Extract the [X, Y] coordinate from the center of the cell holding the provided text.  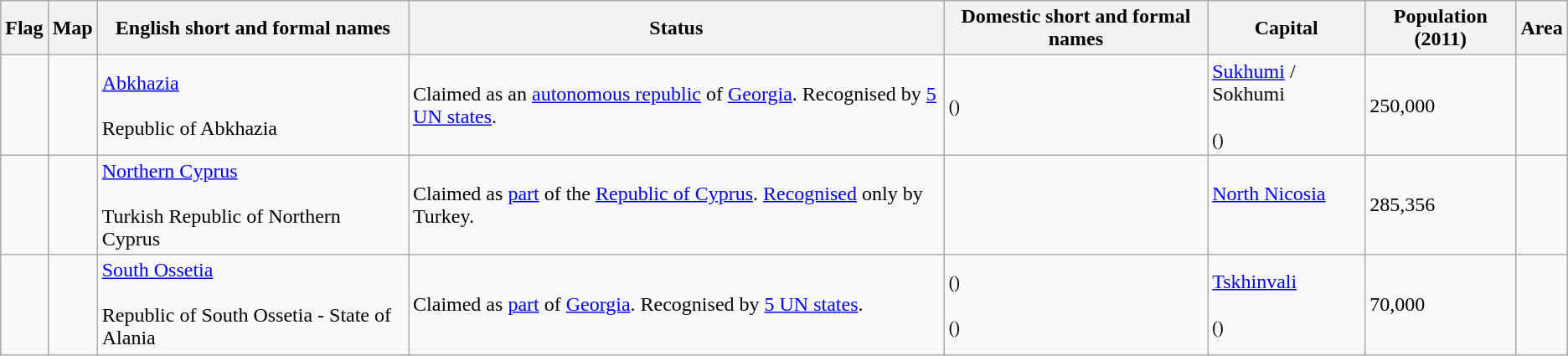
() () [1075, 305]
AbkhaziaRepublic of Abkhazia [253, 106]
Sukhumi / Sokhumi () [1287, 106]
Tskhinvali () [1287, 305]
Domestic short and formal names [1075, 28]
South OssetiaRepublic of South Ossetia - State of Alania [253, 305]
Northern CyprusTurkish Republic of Northern Cyprus [253, 204]
Claimed as an autonomous republic of Georgia. Recognised by 5 UN states. [677, 106]
English short and formal names [253, 28]
Map [72, 28]
() [1075, 106]
70,000 [1441, 305]
285,356 [1441, 204]
250,000 [1441, 106]
Population (2011) [1441, 28]
Claimed as part of Georgia. Recognised by 5 UN states. [677, 305]
Status [677, 28]
Claimed as part of the Republic of Cyprus. Recognised only by Turkey. [677, 204]
Area [1541, 28]
Capital [1287, 28]
North Nicosia [1287, 204]
Flag [24, 28]
